Extract the [X, Y] coordinate from the center of the cell holding the provided text.  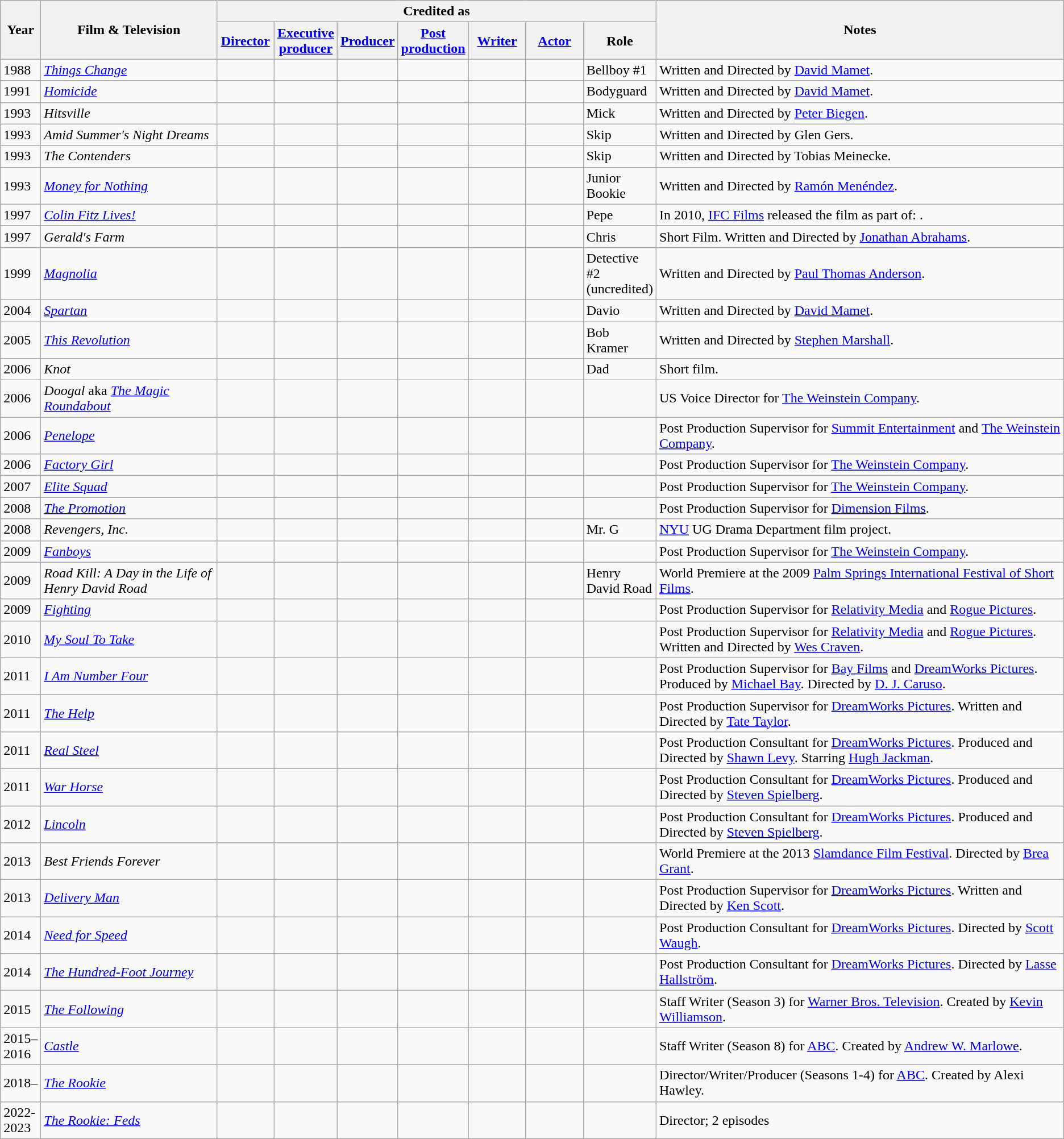
I Am Number Four [129, 676]
Real Steel [129, 750]
Bodyguard [620, 92]
2015–2016 [20, 1046]
Henry David Road [620, 581]
Best Friends Forever [129, 862]
Written and Directed by Glen Gers. [861, 135]
Doogal aka The Magic Roundabout [129, 399]
Post Production Supervisor for Relativity Media and Rogue Pictures. [861, 610]
Need for Speed [129, 936]
Mr. G [620, 530]
War Horse [129, 787]
The Promotion [129, 508]
Post Production Consultant for DreamWorks Pictures. Produced and Directed by Shawn Levy. Starring Hugh Jackman. [861, 750]
Castle [129, 1046]
Factory Girl [129, 465]
Post Production Consultant for DreamWorks Pictures. Directed by Scott Waugh. [861, 936]
Executive producer [306, 41]
Lincoln [129, 824]
Post Production Supervisor for DreamWorks Pictures. Written and Directed by Ken Scott. [861, 898]
Credited as [437, 11]
Written and Directed by Stephen Marshall. [861, 340]
Penelope [129, 435]
Revengers, Inc. [129, 530]
The Contenders [129, 156]
2012 [20, 824]
Delivery Man [129, 898]
1999 [20, 273]
Gerald's Farm [129, 236]
Things Change [129, 70]
2022-2023 [20, 1120]
The Help [129, 713]
Elite Squad [129, 487]
Written and Directed by Paul Thomas Anderson. [861, 273]
Written and Directed by Ramón Menéndez. [861, 185]
Post Production Supervisor for Bay Films and DreamWorks Pictures. Produced by Michael Bay. Directed by D. J. Caruso. [861, 676]
Post Production Supervisor for DreamWorks Pictures. Written and Directed by Tate Taylor. [861, 713]
The Rookie [129, 1083]
My Soul To Take [129, 639]
Chris [620, 236]
Road Kill: A Day in the Life of Henry David Road [129, 581]
Year [20, 30]
Magnolia [129, 273]
2018– [20, 1083]
Short film. [861, 369]
Bellboy #1 [620, 70]
Post Production Consultant for DreamWorks Pictures. Directed by Lasse Hallström. [861, 972]
1991 [20, 92]
World Premiere at the 2009 Palm Springs International Festival of Short Films. [861, 581]
Homicide [129, 92]
2007 [20, 487]
NYU UG Drama Department film project. [861, 530]
Colin Fitz Lives! [129, 215]
2004 [20, 310]
1988 [20, 70]
2005 [20, 340]
In 2010, IFC Films released the film as part of: . [861, 215]
Director; 2 episodes [861, 1120]
Bob Kramer [620, 340]
Amid Summer's Night Dreams [129, 135]
Detective #2 (uncredited) [620, 273]
Role [620, 41]
2010 [20, 639]
World Premiere at the 2013 Slamdance Film Festival. Directed by Brea Grant. [861, 862]
The Rookie: Feds [129, 1120]
Post production [433, 41]
Pepe [620, 215]
Written and Directed by Peter Biegen. [861, 113]
Director/Writer/Producer (Seasons 1-4) for ABC. Created by Alexi Hawley. [861, 1083]
Notes [861, 30]
Fighting [129, 610]
The Hundred-Foot Journey [129, 972]
Post Production Supervisor for Dimension Films. [861, 508]
Spartan [129, 310]
Post Production Supervisor for Summit Entertainment and The Weinstein Company. [861, 435]
Mick [620, 113]
Junior Bookie [620, 185]
Writer [497, 41]
Post Production Supervisor for Relativity Media and Rogue Pictures. Written and Directed by Wes Craven. [861, 639]
Dad [620, 369]
Short Film. Written and Directed by Jonathan Abrahams. [861, 236]
Producer [367, 41]
Director [246, 41]
Knot [129, 369]
US Voice Director for The Weinstein Company. [861, 399]
Staff Writer (Season 8) for ABC. Created by Andrew W. Marlowe. [861, 1046]
Money for Nothing [129, 185]
This Revolution [129, 340]
Film & Television [129, 30]
Written and Directed by Tobias Meinecke. [861, 156]
Davio [620, 310]
Fanboys [129, 551]
The Following [129, 1009]
Actor [555, 41]
2015 [20, 1009]
Hitsville [129, 113]
Staff Writer (Season 3) for Warner Bros. Television. Created by Kevin Williamson. [861, 1009]
